Locate the cell with the specified text and output its (X, Y) center coordinate. 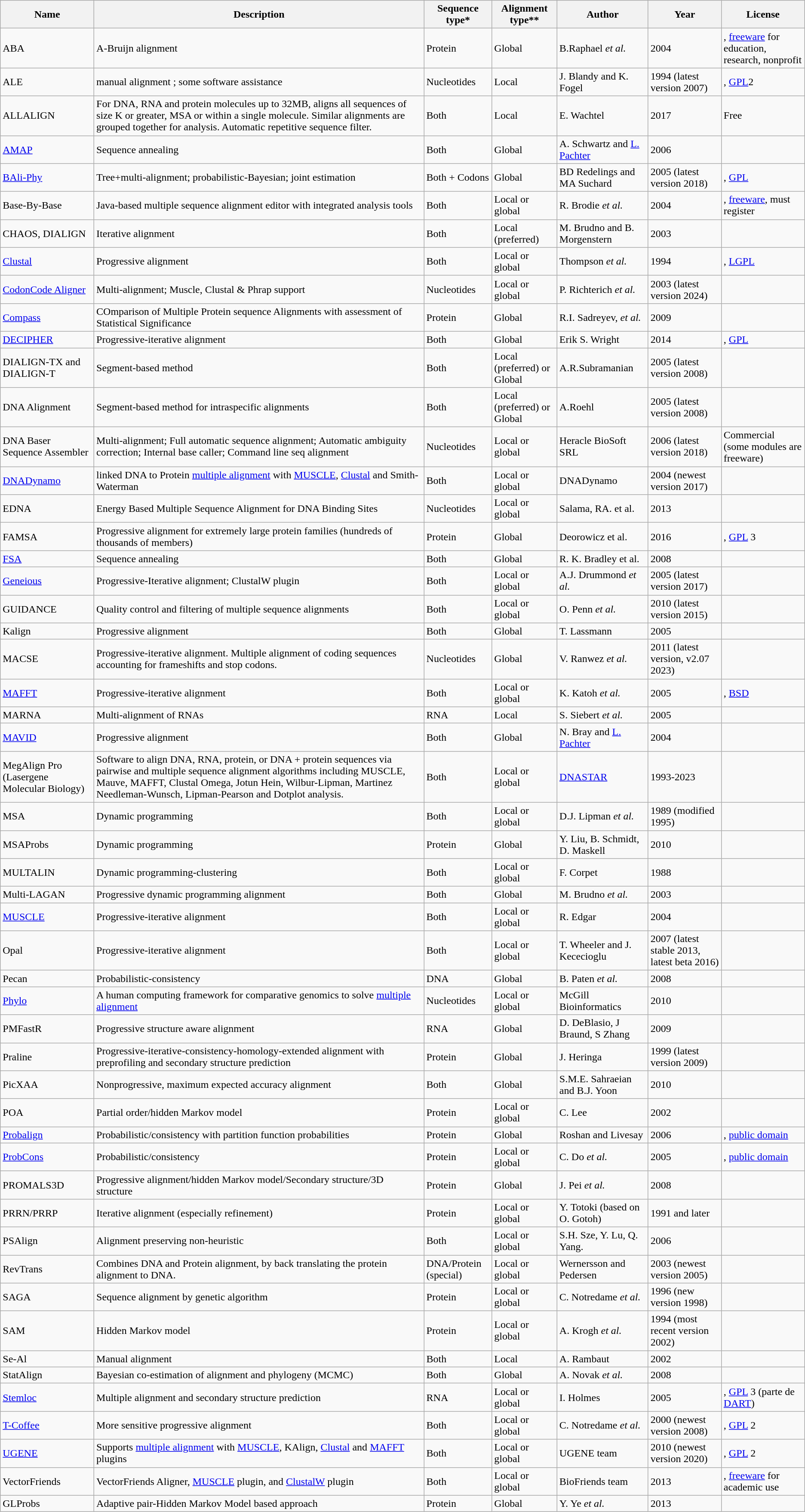
GUIDANCE (47, 609)
SAGA (47, 1297)
1994 (latest version 2007) (685, 82)
Energy Based Multiple Sequence Alignment for DNA Binding Sites (259, 508)
Name (47, 15)
Progressive-Iterative alignment; ClustalW plugin (259, 581)
Segment-based method (259, 367)
A.R.Subramanian (602, 367)
A. Rambaut (602, 1359)
Commercial (some modules are freeware) (763, 447)
A human computing framework for comparative genomics to solve multiple alignment (259, 1001)
A. Krogh et al. (602, 1331)
Phylo (47, 1001)
Sequence type* (458, 15)
Roshan and Livesay (602, 1135)
C. Do et al. (602, 1157)
, BSD (763, 693)
B. Paten et al. (602, 979)
MULTALIN (47, 872)
Clustal (47, 262)
Geneious (47, 581)
, freeware for education, research, nonprofit (763, 48)
BD Redelings and MA Suchard (602, 177)
Salama, RA. et al. (602, 508)
Progressive alignment for extremely large protein families (hundreds of thousands of members) (259, 537)
J. Pei et al. (602, 1185)
Multi-LAGAN (47, 895)
Multi-alignment of RNAs (259, 715)
VectorFriends (47, 1481)
Quality control and filtering of multiple sequence alignments (259, 609)
2000 (newest version 2008) (685, 1426)
, freeware, must register (763, 206)
Thompson et al. (602, 262)
M. Brudno et al. (602, 895)
Probalign (47, 1135)
License (763, 15)
, GPL 3 (parte de DART) (763, 1397)
Alignment type** (525, 15)
manual alignment ; some software assistance (259, 82)
, LGPL (763, 262)
R.I. Sadreyev, et al. (602, 317)
Manual alignment (259, 1359)
Combines DNA and Protein alignment, by back translating the protein alignment to DNA. (259, 1269)
T. Wheeler and J. Kececioglu (602, 951)
2010 (newest version 2020) (685, 1453)
Partial order/hidden Markov model (259, 1112)
DNA/Protein (special) (458, 1269)
COmparison of Multiple Protein sequence Alignments with assessment of Statistical Significance (259, 317)
Progressive dynamic programming alignment (259, 895)
Y. Liu, B. Schmidt, D. Maskell (602, 844)
1994 (685, 262)
StatAlign (47, 1375)
linked DNA to Protein multiple alignment with MUSCLE, Clustal and Smith-Waterman (259, 481)
E. Wachtel (602, 116)
More sensitive progressive alignment (259, 1426)
N. Bray and L. Pachter (602, 737)
Base-By-Base (47, 206)
R. Brodie et al. (602, 206)
Wernersson and Pedersen (602, 1269)
BAli-Phy (47, 177)
PSAlign (47, 1241)
Praline (47, 1056)
Adaptive pair-Hidden Markov Model based approach (259, 1503)
2011 (latest version, v2.07 2023) (685, 659)
GLProbs (47, 1503)
PRRN/PRRP (47, 1213)
Y. Ye et al. (602, 1503)
ABA (47, 48)
Kalign (47, 631)
1988 (685, 872)
Dynamic programming-clustering (259, 872)
T-Coffee (47, 1426)
VectorFriends Aligner, MUSCLE plugin, and ClustalW plugin (259, 1481)
Free (763, 116)
2010 (latest version 2015) (685, 609)
DNA Baser Sequence Assembler (47, 447)
K. Katoh et al. (602, 693)
1994 (most recent version 2002) (685, 1331)
Both + Codons (458, 177)
1999 (latest version 2009) (685, 1056)
UGENE team (602, 1453)
Local (preferred) (525, 233)
UGENE (47, 1453)
M. Brudno and B. Morgenstern (602, 233)
A.Roehl (602, 407)
BioFriends team (602, 1481)
ProbCons (47, 1157)
R. Edgar (602, 917)
Hidden Markov model (259, 1331)
Segment-based method for intraspecific alignments (259, 407)
Opal (47, 951)
Pecan (47, 979)
A. Novak et al. (602, 1375)
Multiple alignment and secondary structure prediction (259, 1397)
MegAlign Pro (Lasergene Molecular Biology) (47, 777)
RevTrans (47, 1269)
ALLALIGN (47, 116)
1989 (modified 1995) (685, 816)
J. Blandy and K. Fogel (602, 82)
MAFFT (47, 693)
2003 (newest version 2005) (685, 1269)
Nonprogressive, maximum expected accuracy alignment (259, 1085)
PROMALS3D (47, 1185)
V. Ranwez et al. (602, 659)
Supports multiple alignment with MUSCLE, KAlign, Clustal and MAFFT plugins (259, 1453)
S.H. Sze, Y. Lu, Q. Yang. (602, 1241)
Probabilistic-consistency (259, 979)
, GPL2 (763, 82)
1991 and later (685, 1213)
Deorowicz et al. (602, 537)
AMAP (47, 150)
MARNA (47, 715)
D.J. Lipman et al. (602, 816)
Bayesian co-estimation of alignment and phylogeny (MCMC) (259, 1375)
P. Richterich et al. (602, 289)
DNA Alignment (47, 407)
PicXAA (47, 1085)
Progressive structure aware alignment (259, 1029)
Java-based multiple sequence alignment editor with integrated analysis tools (259, 206)
2014 (685, 339)
ALE (47, 82)
Iterative alignment (especially refinement) (259, 1213)
2005 (latest version 2018) (685, 177)
Y. Totoki (based on O. Gotoh) (602, 1213)
CHAOS, DIALIGN (47, 233)
FSA (47, 559)
2017 (685, 116)
I. Holmes (602, 1397)
CodonCode Aligner (47, 289)
D. DeBlasio, J Braund, S Zhang (602, 1029)
Probabilistic/consistency (259, 1157)
Stemloc (47, 1397)
1996 (new version 1998) (685, 1297)
Se-Al (47, 1359)
POA (47, 1112)
EDNA (47, 508)
, GPL 3 (763, 537)
F. Corpet (602, 872)
Description (259, 15)
MAVID (47, 737)
Alignment preserving non-heuristic (259, 1241)
SAM (47, 1331)
Heracle BioSoft SRL (602, 447)
S.M.E. Sahraeian and B.J. Yoon (602, 1085)
FAMSA (47, 537)
Author (602, 15)
MSAProbs (47, 844)
T. Lassmann (602, 631)
PMFastR (47, 1029)
Probabilistic/consistency with partition function probabilities (259, 1135)
2006 (latest version 2018) (685, 447)
B.Raphael et al. (602, 48)
2016 (685, 537)
A.J. Drummond et al. (602, 581)
MACSE (47, 659)
Erik S. Wright (602, 339)
Year (685, 15)
2007 (latest stable 2013, latest beta 2016) (685, 951)
S. Siebert et al. (602, 715)
Multi-alignment; Full automatic sequence alignment; Automatic ambiguity correction; Internal base caller; Command line seq alignment (259, 447)
2005 (latest version 2017) (685, 581)
R. K. Bradley et al. (602, 559)
, freeware for academic use (763, 1481)
Tree+multi-alignment; probabilistic-Bayesian; joint estimation (259, 177)
DECIPHER (47, 339)
C. Lee (602, 1112)
Progressive-iterative alignment. Multiple alignment of coding sequences accounting for frameshifts and stop codons. (259, 659)
A. Schwartz and L. Pachter (602, 150)
Multi-alignment; Muscle, Clustal & Phrap support (259, 289)
Sequence alignment by genetic algorithm (259, 1297)
Iterative alignment (259, 233)
A-Bruijn alignment (259, 48)
DNA (458, 979)
1993-2023 (685, 777)
MUSCLE (47, 917)
Compass (47, 317)
Progressive alignment/hidden Markov model/Secondary structure/3D structure (259, 1185)
DIALIGN-TX and DIALIGN-T (47, 367)
O. Penn et al. (602, 609)
Progressive-iterative-consistency-homology-extended alignment with preprofiling and secondary structure prediction (259, 1056)
McGill Bioinformatics (602, 1001)
MSA (47, 816)
DNASTAR (602, 777)
2004 (newest version 2017) (685, 481)
2003 (latest version 2024) (685, 289)
J. Heringa (602, 1056)
